Output the [X, Y] coordinate of the center of the cell containing the given text.  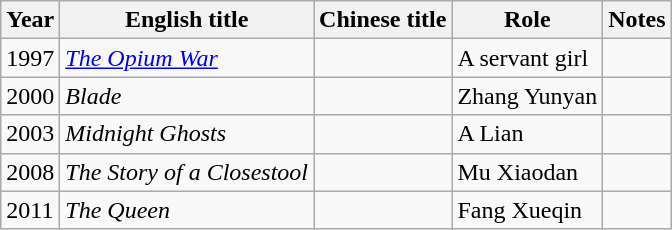
The Queen [187, 210]
2008 [30, 172]
Fang Xueqin [528, 210]
Notes [637, 20]
Year [30, 20]
2011 [30, 210]
Zhang Yunyan [528, 96]
2003 [30, 134]
Midnight Ghosts [187, 134]
2000 [30, 96]
English title [187, 20]
A Lian [528, 134]
Chinese title [383, 20]
Blade [187, 96]
A servant girl [528, 58]
The Story of a Closestool [187, 172]
Role [528, 20]
Mu Xiaodan [528, 172]
1997 [30, 58]
The Opium War [187, 58]
